Scan for the cell matching the given text and deliver its (X, Y) coordinate at center. 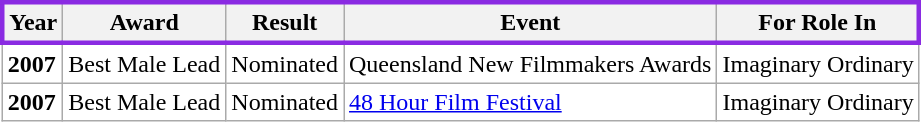
Queensland New Filmmakers Awards (530, 63)
Award (144, 22)
48 Hour Film Festival (530, 102)
Event (530, 22)
For Role In (818, 22)
Year (32, 22)
Result (285, 22)
